Pinpoint the cell where the given text exists, returning its (X, Y) midpoint coordinate. 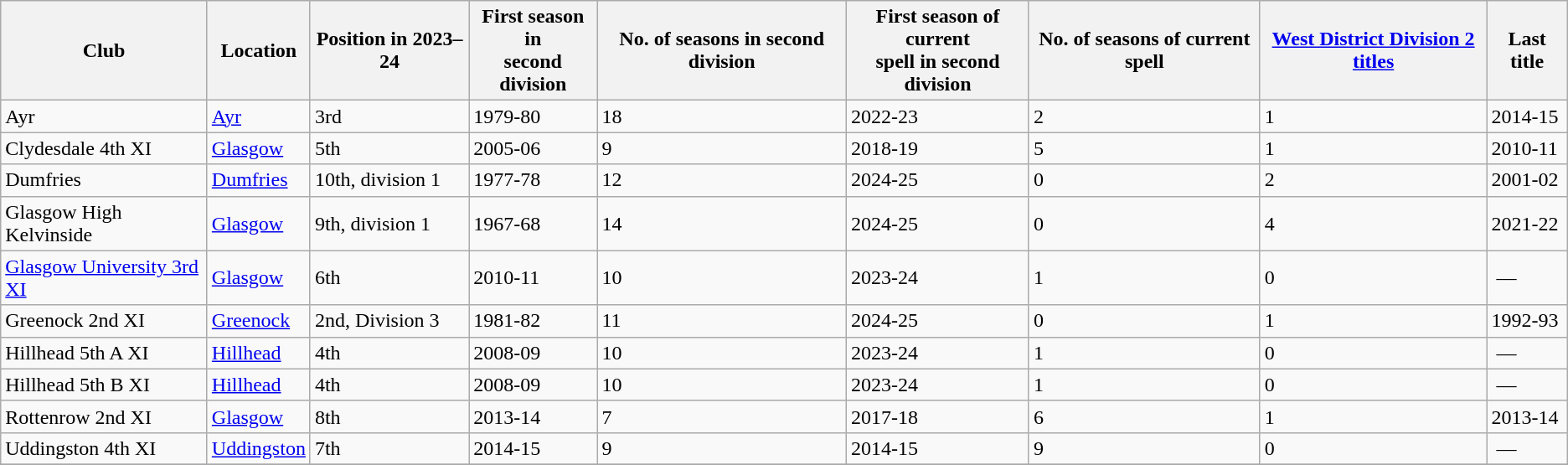
Glasgow High Kelvinside (104, 223)
5th (389, 148)
2021-22 (1527, 223)
No. of seasons of current spell (1144, 50)
10th, division 1 (389, 180)
Uddingston 4th XI (104, 448)
2nd, Division 3 (389, 321)
6 (1144, 416)
9th, division 1 (389, 223)
2005-06 (533, 148)
1981-82 (533, 321)
7th (389, 448)
2001-02 (1527, 180)
First season of currentspell in second division (938, 50)
11 (722, 321)
Last title (1527, 50)
Rottenrow 2nd XI (104, 416)
5 (1144, 148)
1967-68 (533, 223)
Location (258, 50)
4 (1374, 223)
7 (722, 416)
1977-78 (533, 180)
2017-18 (938, 416)
Position in 2023–24 (389, 50)
1979-80 (533, 116)
12 (722, 180)
Hillhead 5th A XI (104, 353)
Glasgow University 3rd XI (104, 278)
2022-23 (938, 116)
Greenock (258, 321)
2018-19 (938, 148)
Clydesdale 4th XI (104, 148)
First season insecond division (533, 50)
Greenock 2nd XI (104, 321)
Uddingston (258, 448)
6th (389, 278)
8th (389, 416)
3rd (389, 116)
No. of seasons in second division (722, 50)
Hillhead 5th B XI (104, 385)
18 (722, 116)
1992-93 (1527, 321)
Club (104, 50)
West District Division 2 titles (1374, 50)
14 (722, 223)
